Detect which cell encompasses the target text, then output its (X, Y) center coordinate. 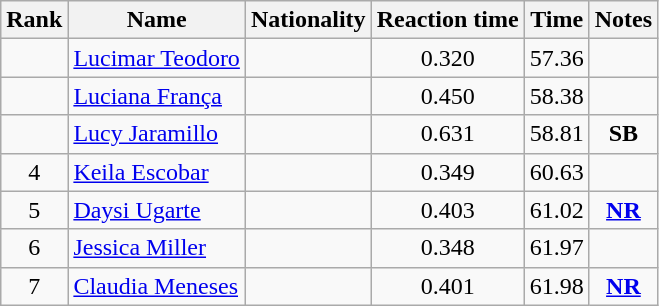
Time (556, 20)
Claudia Meneses (157, 286)
Name (157, 20)
61.97 (556, 248)
0.401 (448, 286)
Nationality (308, 20)
7 (34, 286)
61.98 (556, 286)
SB (623, 134)
4 (34, 172)
Jessica Miller (157, 248)
57.36 (556, 58)
0.320 (448, 58)
0.348 (448, 248)
0.403 (448, 210)
5 (34, 210)
Rank (34, 20)
Keila Escobar (157, 172)
60.63 (556, 172)
Luciana França (157, 96)
Daysi Ugarte (157, 210)
0.450 (448, 96)
61.02 (556, 210)
0.349 (448, 172)
Lucy Jaramillo (157, 134)
58.38 (556, 96)
Notes (623, 20)
0.631 (448, 134)
Reaction time (448, 20)
58.81 (556, 134)
6 (34, 248)
Lucimar Teodoro (157, 58)
